Locate the cell with the specified text and output its (x, y) center coordinate. 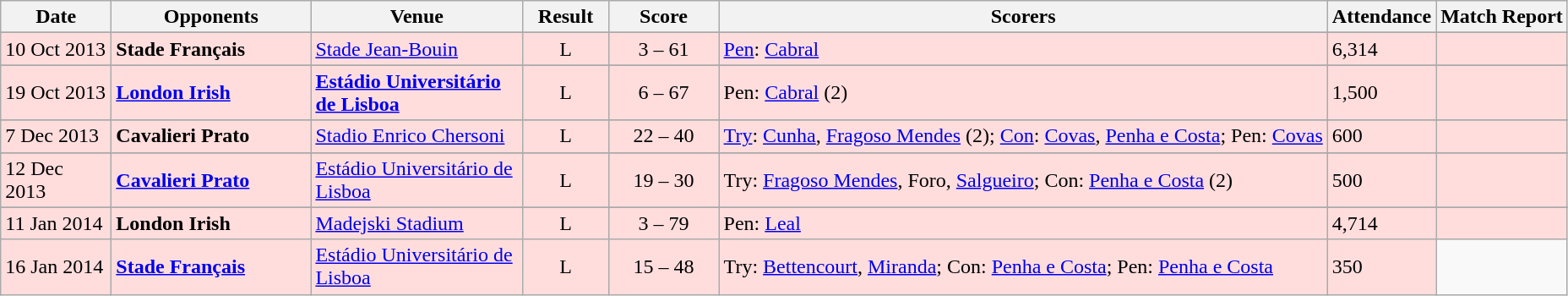
10 Oct 2013 (56, 49)
Opponents (211, 17)
Stade Jean-Bouin (417, 49)
350 (1381, 267)
Pen: Leal (1023, 223)
6 – 67 (664, 93)
11 Jan 2014 (56, 223)
15 – 48 (664, 267)
1,500 (1381, 93)
Scorers (1023, 17)
12 Dec 2013 (56, 179)
Attendance (1381, 17)
Stadio Enrico Chersoni (417, 136)
Result (566, 17)
Pen: Cabral (1023, 49)
16 Jan 2014 (56, 267)
Score (664, 17)
22 – 40 (664, 136)
19 – 30 (664, 179)
Try: Fragoso Mendes, Foro, Salgueiro; Con: Penha e Costa (2) (1023, 179)
3 – 79 (664, 223)
Date (56, 17)
Try: Cunha, Fragoso Mendes (2); Con: Covas, Penha e Costa; Pen: Covas (1023, 136)
4,714 (1381, 223)
Match Report (1502, 17)
3 – 61 (664, 49)
Pen: Cabral (2) (1023, 93)
Try: Bettencourt, Miranda; Con: Penha e Costa; Pen: Penha e Costa (1023, 267)
Madejski Stadium (417, 223)
600 (1381, 136)
Venue (417, 17)
500 (1381, 179)
6,314 (1381, 49)
19 Oct 2013 (56, 93)
7 Dec 2013 (56, 136)
